Pinpoint the cell where the given text exists, returning its [x, y] midpoint coordinate. 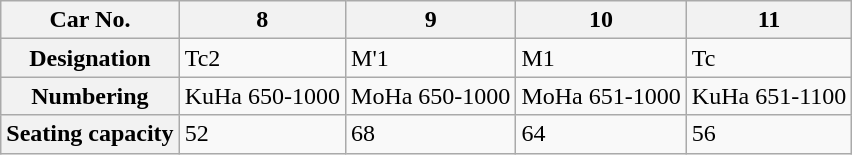
Designation [90, 58]
64 [601, 134]
Car No. [90, 20]
Tc [768, 58]
Numbering [90, 96]
11 [768, 20]
Tc2 [262, 58]
9 [431, 20]
M1 [601, 58]
Seating capacity [90, 134]
10 [601, 20]
KuHa 650-1000 [262, 96]
MoHa 650-1000 [431, 96]
MoHa 651-1000 [601, 96]
8 [262, 20]
KuHa 651-1100 [768, 96]
56 [768, 134]
68 [431, 134]
52 [262, 134]
M'1 [431, 58]
